From the cell containing the given text, extract its center point as (X, Y) coordinate. 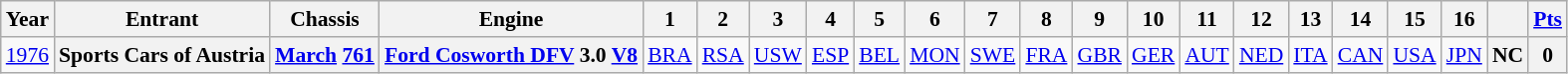
FRA (1046, 55)
Sports Cars of Austria (161, 55)
7 (993, 19)
2 (723, 19)
13 (1310, 19)
USA (1415, 55)
14 (1361, 19)
GBR (1100, 55)
5 (879, 19)
1 (669, 19)
GER (1154, 55)
NC (1508, 55)
CAN (1361, 55)
4 (831, 19)
8 (1046, 19)
ESP (831, 55)
Pts (1548, 19)
BRA (669, 55)
BEL (879, 55)
6 (934, 19)
11 (1206, 19)
JPN (1464, 55)
ITA (1310, 55)
SWE (993, 55)
Year (28, 19)
16 (1464, 19)
10 (1154, 19)
NED (1261, 55)
0 (1548, 55)
15 (1415, 19)
March 761 (325, 55)
3 (778, 19)
1976 (28, 55)
AUT (1206, 55)
Chassis (325, 19)
Ford Cosworth DFV 3.0 V8 (511, 55)
USW (778, 55)
9 (1100, 19)
Entrant (161, 19)
MON (934, 55)
12 (1261, 19)
Engine (511, 19)
RSA (723, 55)
